Find where the given text appears and provide that cell's center as [x, y] coordinate. 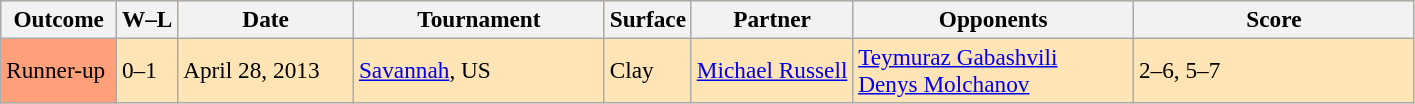
0–1 [148, 70]
Score [1274, 19]
Teymuraz Gabashvili Denys Molchanov [994, 70]
April 28, 2013 [266, 70]
Surface [648, 19]
Savannah, US [480, 70]
Tournament [480, 19]
Date [266, 19]
Runner-up [59, 70]
Outcome [59, 19]
Opponents [994, 19]
Clay [648, 70]
W–L [148, 19]
Partner [772, 19]
Michael Russell [772, 70]
2–6, 5–7 [1274, 70]
